Output the [x, y] coordinate of the center of the cell containing the given text.  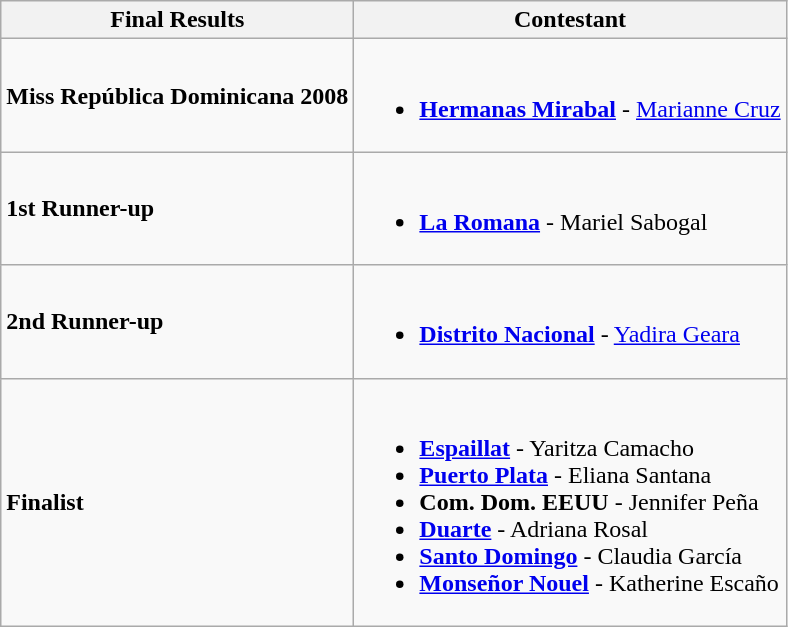
1st Runner-up [178, 208]
Hermanas Mirabal - Marianne Cruz [570, 96]
Distrito Nacional - Yadira Geara [570, 322]
2nd Runner-up [178, 322]
Final Results [178, 20]
Miss República Dominicana 2008 [178, 96]
Finalist [178, 502]
Contestant [570, 20]
La Romana - Mariel Sabogal [570, 208]
